For the text-containing cell, return its midpoint in (X, Y) coordinate format. 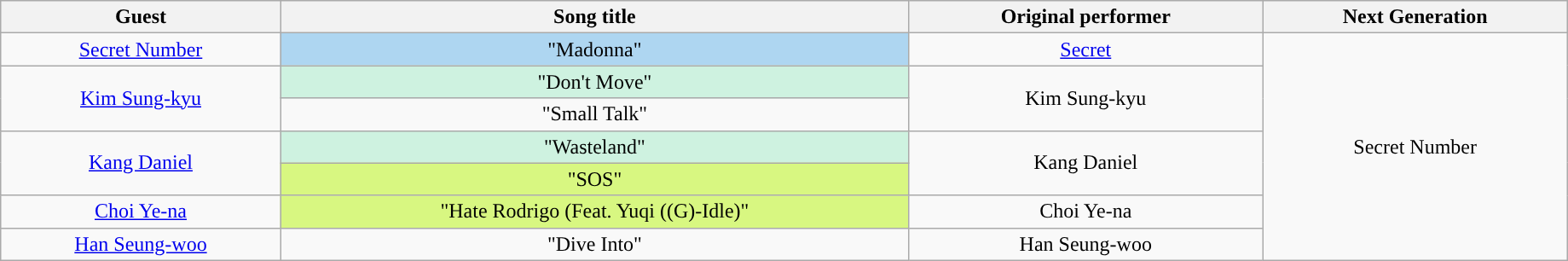
"SOS" (594, 179)
Next Generation (1415, 17)
"Small Talk" (594, 114)
Guest (141, 17)
"Don't Move" (594, 82)
"Wasteland" (594, 147)
Song title (594, 17)
"Hate Rodrigo (Feat. Yuqi ((G)-Idle)" (594, 212)
"Madonna" (594, 49)
Secret (1086, 49)
Original performer (1086, 17)
"Dive Into" (594, 244)
